Return (x, y) of the center of cell containing provided text 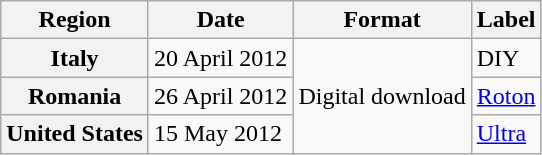
20 April 2012 (220, 58)
Roton (506, 96)
Romania (75, 96)
United States (75, 134)
Digital download (382, 96)
Ultra (506, 134)
Italy (75, 58)
Label (506, 20)
26 April 2012 (220, 96)
DIY (506, 58)
15 May 2012 (220, 134)
Format (382, 20)
Date (220, 20)
Region (75, 20)
